Capture the cell that displays the provided text and extract its (x, y) central coordinate. 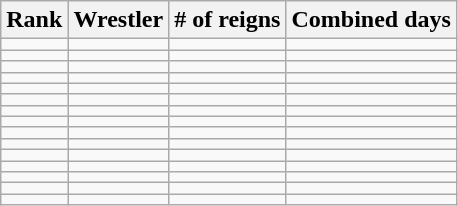
Rank (34, 20)
Combined days (371, 20)
Wrestler (118, 20)
# of reigns (228, 20)
